Output the (x, y) coordinate of the center of the cell containing the given text.  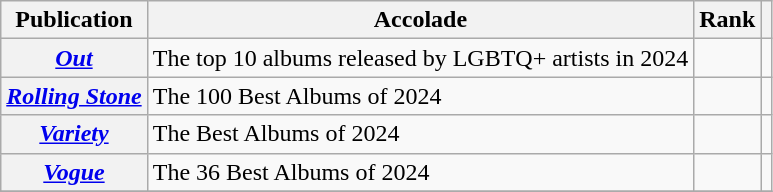
Vogue (74, 172)
The 100 Best Albums of 2024 (420, 96)
Rank (728, 20)
Out (74, 58)
Accolade (420, 20)
Variety (74, 134)
The top 10 albums released by LGBTQ+ artists in 2024 (420, 58)
Publication (74, 20)
The 36 Best Albums of 2024 (420, 172)
Rolling Stone (74, 96)
The Best Albums of 2024 (420, 134)
